Extract the [x, y] coordinate from the center of the cell holding the provided text.  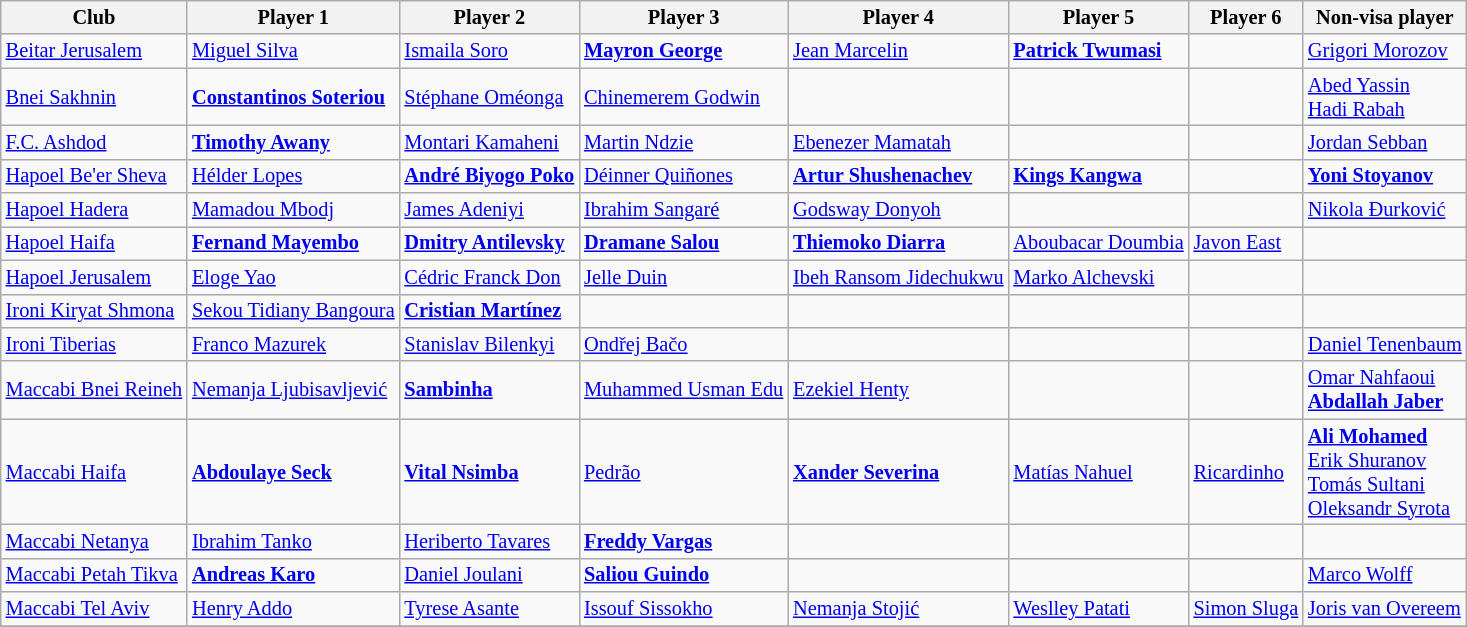
Beitar Jerusalem [94, 51]
Andreas Karo [293, 575]
Javon East [1246, 243]
Abed Yassin Hadi Rabah [1385, 97]
Mamadou Mbodj [293, 210]
Player 3 [684, 17]
Montari Kamaheni [490, 142]
Player 2 [490, 17]
Ondřej Bačo [684, 344]
Saliou Guindo [684, 575]
Heriberto Tavares [490, 541]
Simon Sluga [1246, 609]
Maccabi Bnei Reineh [94, 390]
Mayron George [684, 51]
Miguel Silva [293, 51]
Club [94, 17]
Maccabi Netanya [94, 541]
Ismaila Soro [490, 51]
Weslley Patati [1098, 609]
Godsway Donyoh [898, 210]
Henry Addo [293, 609]
Player 5 [1098, 17]
Cédric Franck Don [490, 277]
Hélder Lopes [293, 176]
Ali Mohamed Erik Shuranov Tomás Sultani Oleksandr Syrota [1385, 472]
Jelle Duin [684, 277]
Kings Kangwa [1098, 176]
Daniel Tenenbaum [1385, 344]
Dmitry Antilevsky [490, 243]
Sambinha [490, 390]
Ricardinho [1246, 472]
Player 4 [898, 17]
Ibrahim Sangaré [684, 210]
Timothy Awany [293, 142]
Jordan Sebban [1385, 142]
Maccabi Petah Tikva [94, 575]
Daniel Joulani [490, 575]
Muhammed Usman Edu [684, 390]
Ezekiel Henty [898, 390]
Chinemerem Godwin [684, 97]
André Biyogo Poko [490, 176]
Eloge Yao [293, 277]
Sekou Tidiany Bangoura [293, 311]
Dramane Salou [684, 243]
Tyrese Asante [490, 609]
Ironi Tiberias [94, 344]
F.C. Ashdod [94, 142]
Marco Wolff [1385, 575]
Fernand Mayembo [293, 243]
Maccabi Tel Aviv [94, 609]
Omar Nahfaoui Abdallah Jaber [1385, 390]
Stéphane Oméonga [490, 97]
Player 1 [293, 17]
Martin Ndzie [684, 142]
Abdoulaye Seck [293, 472]
Ironi Kiryat Shmona [94, 311]
Nemanja Stojić [898, 609]
Vital Nsimba [490, 472]
Nikola Đurković [1385, 210]
Artur Shushenachev [898, 176]
Freddy Vargas [684, 541]
Aboubacar Doumbia [1098, 243]
Stanislav Bilenkyi [490, 344]
Franco Mazurek [293, 344]
Déinner Quiñones [684, 176]
Patrick Twumasi [1098, 51]
Bnei Sakhnin [94, 97]
Hapoel Jerusalem [94, 277]
Thiemoko Diarra [898, 243]
Hapoel Hadera [94, 210]
Marko Alchevski [1098, 277]
Non-visa player [1385, 17]
Pedrão [684, 472]
Nemanja Ljubisavljević [293, 390]
Yoni Stoyanov [1385, 176]
Cristian Martínez [490, 311]
Joris van Overeem [1385, 609]
Maccabi Haifa [94, 472]
Grigori Morozov [1385, 51]
James Adeniyi [490, 210]
Jean Marcelin [898, 51]
Matías Nahuel [1098, 472]
Ibeh Ransom Jidechukwu [898, 277]
Issouf Sissokho [684, 609]
Constantinos Soteriou [293, 97]
Ibrahim Tanko [293, 541]
Hapoel Be'er Sheva [94, 176]
Hapoel Haifa [94, 243]
Xander Severina [898, 472]
Player 6 [1246, 17]
Ebenezer Mamatah [898, 142]
